Locate the cell with the specified text and output its [x, y] center coordinate. 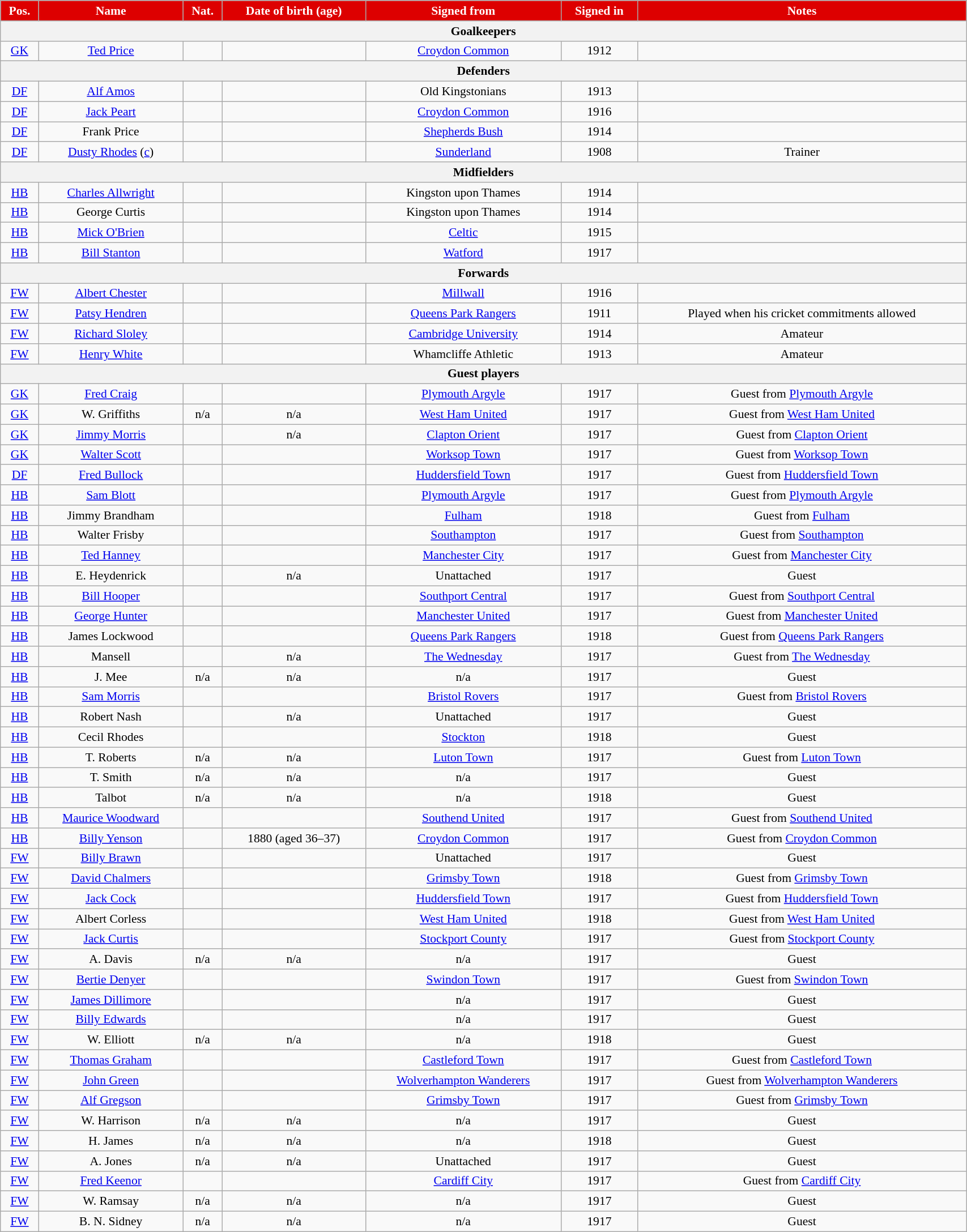
Pos. [19, 11]
Guest from Southampton [802, 535]
Billy Brawn [111, 858]
Guest from Croydon Common [802, 838]
Celtic [463, 233]
Jimmy Morris [111, 434]
A. Jones [111, 1161]
Watford [463, 253]
Billy Yenson [111, 838]
Clapton Orient [463, 434]
Old Kingstonians [463, 92]
Dusty Rhodes (c) [111, 152]
Guest from Queens Park Rangers [802, 637]
Signed from [463, 11]
1880 (aged 36–37) [293, 838]
Alf Amos [111, 92]
Jack Cock [111, 899]
Manchester City [463, 556]
Guest from Wolverhampton Wanderers [802, 1080]
Stockton [463, 738]
Jimmy Brandham [111, 515]
Richard Sloley [111, 334]
Ted Hanney [111, 556]
Defenders [484, 71]
John Green [111, 1080]
A. Davis [111, 960]
W. Ramsay [111, 1201]
Forwards [484, 273]
Name [111, 11]
The Wednesday [463, 657]
James Dillimore [111, 1000]
Charles Allwright [111, 193]
Signed in [599, 11]
Mick O'Brien [111, 233]
Whamcliffe Athletic [463, 354]
Trainer [802, 152]
1908 [599, 152]
Fred Bullock [111, 475]
Albert Chester [111, 293]
Shepherds Bush [463, 132]
Wolverhampton Wanderers [463, 1080]
Guest from Bristol Rovers [802, 697]
T. Roberts [111, 757]
Alf Gregson [111, 1101]
Bill Stanton [111, 253]
George Curtis [111, 212]
T. Smith [111, 778]
Albert Corless [111, 919]
James Lockwood [111, 637]
Sam Blott [111, 495]
Fulham [463, 515]
Robert Nash [111, 717]
Midfielders [484, 172]
Bristol Rovers [463, 697]
Mansell [111, 657]
Bill Hooper [111, 596]
Manchester United [463, 616]
Guest from Worksop Town [802, 455]
W. Griffiths [111, 415]
Jack Peart [111, 112]
Sunderland [463, 152]
Played when his cricket commitments allowed [802, 314]
Notes [802, 11]
Guest from Manchester City [802, 556]
Guest from Clapton Orient [802, 434]
1915 [599, 233]
Walter Frisby [111, 535]
Talbot [111, 798]
Cambridge University [463, 334]
Castleford Town [463, 1060]
W. Elliott [111, 1040]
Jack Curtis [111, 939]
Swindon Town [463, 979]
Guest from Manchester United [802, 616]
David Chalmers [111, 879]
Sam Morris [111, 697]
H. James [111, 1141]
Guest from Fulham [802, 515]
Southend United [463, 818]
Cardiff City [463, 1181]
Date of birth (age) [293, 11]
Cecil Rhodes [111, 738]
Thomas Graham [111, 1060]
Billy Edwards [111, 1020]
E. Heydenrick [111, 576]
Walter Scott [111, 455]
Guest from Swindon Town [802, 979]
Guest from Stockport County [802, 939]
Goalkeepers [484, 31]
Fred Craig [111, 394]
Maurice Woodward [111, 818]
Guest from Cardiff City [802, 1181]
Nat. [203, 11]
Southport Central [463, 596]
George Hunter [111, 616]
Luton Town [463, 757]
W. Harrison [111, 1121]
Frank Price [111, 132]
Guest from Southport Central [802, 596]
Guest from Southend United [802, 818]
Stockport County [463, 939]
Guest from Luton Town [802, 757]
B. N. Sidney [111, 1222]
Ted Price [111, 51]
Bertie Denyer [111, 979]
Guest from Castleford Town [802, 1060]
Millwall [463, 293]
Henry White [111, 354]
Patsy Hendren [111, 314]
Southampton [463, 535]
1912 [599, 51]
Worksop Town [463, 455]
Guest from The Wednesday [802, 657]
Fred Keenor [111, 1181]
1911 [599, 314]
Guest players [484, 374]
J. Mee [111, 677]
